Determine the [x, y] coordinate at the center of the cell enclosing the given text.  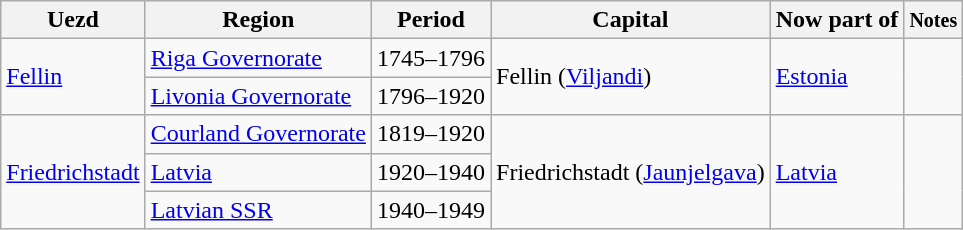
Livonia Governorate [258, 96]
Uezd [73, 20]
Courland Governorate [258, 134]
1745–1796 [430, 58]
Region [258, 20]
Friedrichstadt (Jaunjelgava) [631, 172]
Fellin (Viljandi) [631, 77]
1819–1920 [430, 134]
1796–1920 [430, 96]
Riga Governorate [258, 58]
Notes [934, 20]
Now part of [837, 20]
1920–1940 [430, 172]
Friedrichstadt [73, 172]
Estonia [837, 77]
Period [430, 20]
1940–1949 [430, 210]
Latvian SSR [258, 210]
Capital [631, 20]
Fellin [73, 77]
